Search for the cell housing the specified text and yield its (X, Y) center coordinate. 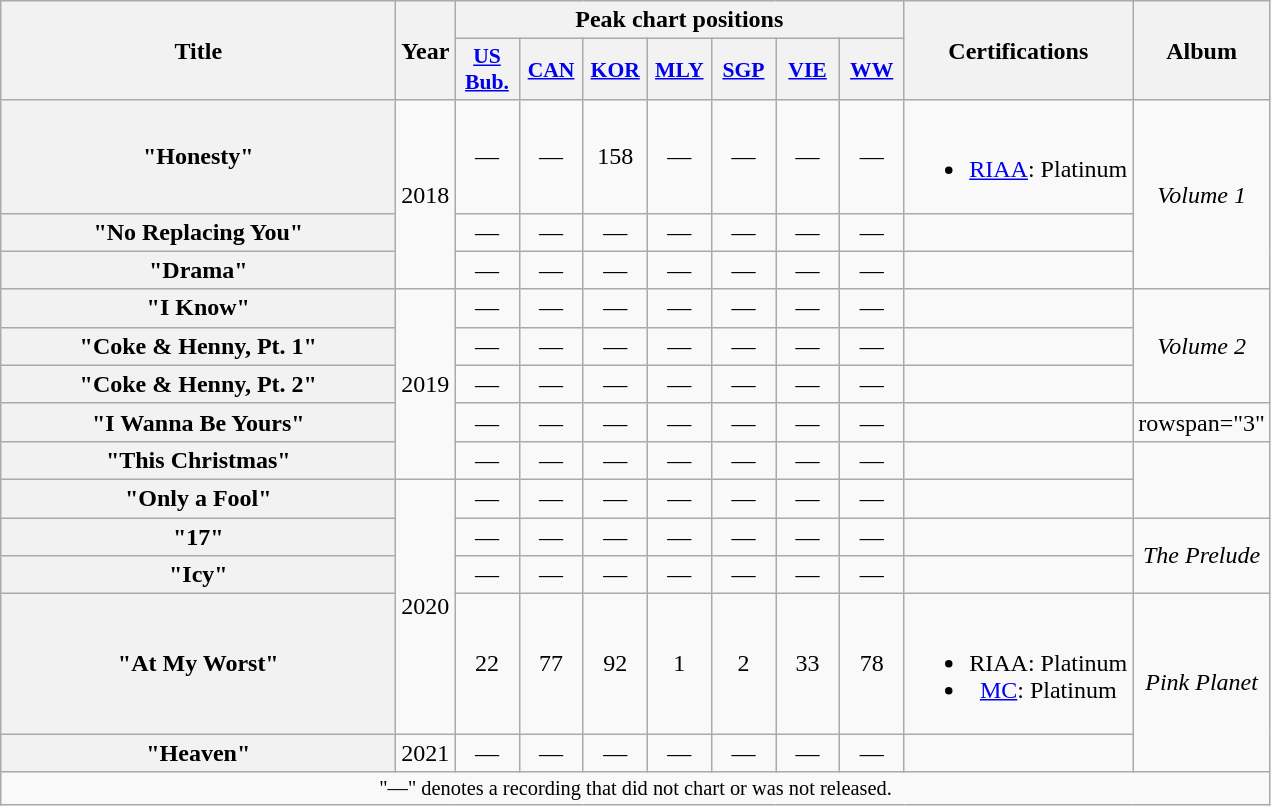
"—" denotes a recording that did not chart or was not released. (636, 789)
"Coke & Henny, Pt. 2" (198, 384)
"Coke & Henny, Pt. 1" (198, 346)
2020 (426, 606)
CAN (551, 70)
2021 (426, 753)
SGP (743, 70)
WW (872, 70)
The Prelude (1202, 556)
Volume 2 (1202, 346)
77 (551, 664)
"No Replacing You" (198, 232)
rowspan="3" (1202, 422)
VIE (808, 70)
1 (679, 664)
"Drama" (198, 270)
"I Wanna Be Yours" (198, 422)
22 (487, 664)
KOR (615, 70)
"I Know" (198, 308)
Title (198, 50)
"Icy" (198, 575)
2018 (426, 194)
Peak chart positions (680, 20)
"Only a Fool" (198, 498)
USBub. (487, 70)
Album (1202, 50)
"At My Worst" (198, 664)
33 (808, 664)
"Heaven" (198, 753)
Volume 1 (1202, 194)
"17" (198, 537)
Pink Planet (1202, 683)
"Honesty" (198, 156)
78 (872, 664)
MLY (679, 70)
"This Christmas" (198, 460)
2019 (426, 384)
RIAA: Platinum (1018, 156)
Year (426, 50)
92 (615, 664)
RIAA: PlatinumMC: Platinum (1018, 664)
Certifications (1018, 50)
2 (743, 664)
158 (615, 156)
